For the text-containing cell, return its midpoint in [X, Y] coordinate format. 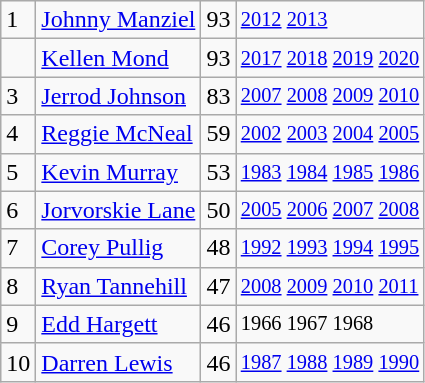
83 [218, 96]
2005 2006 2007 2008 [330, 210]
2012 2013 [330, 20]
Edd Hargett [118, 324]
1983 1984 1985 1986 [330, 172]
2007 2008 2009 2010 [330, 96]
1987 1988 1989 1990 [330, 362]
1966 1967 1968 [330, 324]
Kellen Mond [118, 58]
Jerrod Johnson [118, 96]
Ryan Tannehill [118, 286]
Corey Pullig [118, 248]
9 [18, 324]
Jorvorskie Lane [118, 210]
5 [18, 172]
3 [18, 96]
2002 2003 2004 2005 [330, 134]
10 [18, 362]
53 [218, 172]
Johnny Manziel [118, 20]
6 [18, 210]
7 [18, 248]
2017 2018 2019 2020 [330, 58]
8 [18, 286]
1992 1993 1994 1995 [330, 248]
Kevin Murray [118, 172]
1 [18, 20]
4 [18, 134]
59 [218, 134]
Darren Lewis [118, 362]
2008 2009 2010 2011 [330, 286]
50 [218, 210]
Reggie McNeal [118, 134]
48 [218, 248]
47 [218, 286]
